Return (x, y) of the center of cell containing provided text 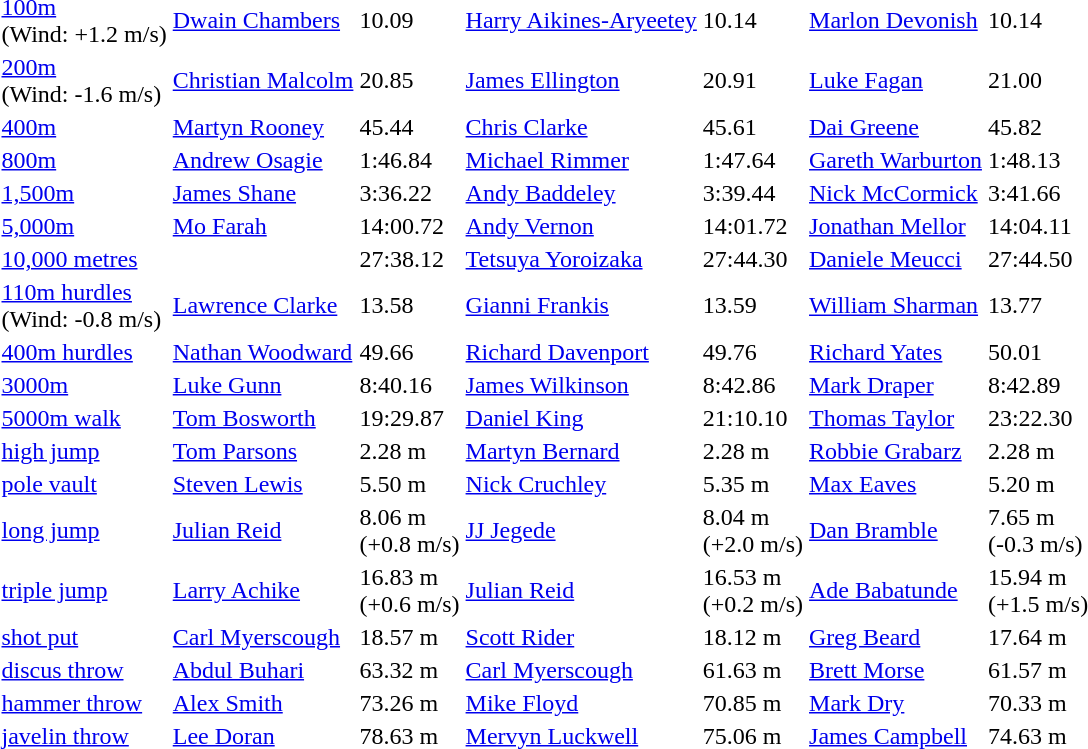
Daniele Meucci (896, 259)
JJ Jegede (581, 530)
high jump (84, 451)
Richard Davenport (581, 352)
Andy Vernon (581, 226)
Robbie Grabarz (896, 451)
27:38.12 (410, 259)
5000m walk (84, 418)
70.85 m (752, 703)
Gareth Warburton (896, 160)
14:01.72 (752, 226)
Tom Bosworth (263, 418)
61.63 m (752, 670)
Nick Cruchley (581, 484)
Ade Babatunde (896, 590)
73.26 m (410, 703)
49.66 (410, 352)
Brett Morse (896, 670)
Dai Greene (896, 127)
18.57 m (410, 637)
3:39.44 (752, 193)
Thomas Taylor (896, 418)
Dan Bramble (896, 530)
Greg Beard (896, 637)
Mark Draper (896, 385)
discus throw (84, 670)
400m hurdles (84, 352)
49.76 (752, 352)
James Shane (263, 193)
Gianni Frankis (581, 306)
Mike Floyd (581, 703)
14:00.72 (410, 226)
Luke Fagan (896, 80)
James Wilkinson (581, 385)
James Ellington (581, 80)
hammer throw (84, 703)
21:10.10 (752, 418)
Alex Smith (263, 703)
Mark Dry (896, 703)
45.44 (410, 127)
20.85 (410, 80)
Daniel King (581, 418)
Christian Malcolm (263, 80)
Michael Rimmer (581, 160)
Max Eaves (896, 484)
William Sharman (896, 306)
20.91 (752, 80)
10,000 metres (84, 259)
110m hurdles(Wind: -0.8 m/s) (84, 306)
27:44.30 (752, 259)
Martyn Rooney (263, 127)
45.61 (752, 127)
8.04 m(+2.0 m/s) (752, 530)
Mo Farah (263, 226)
5.50 m (410, 484)
Andrew Osagie (263, 160)
19:29.87 (410, 418)
Chris Clarke (581, 127)
200m(Wind: -1.6 m/s) (84, 80)
Nathan Woodward (263, 352)
1:47.64 (752, 160)
63.32 m (410, 670)
3:36.22 (410, 193)
13.58 (410, 306)
Martyn Bernard (581, 451)
Luke Gunn (263, 385)
Richard Yates (896, 352)
5,000m (84, 226)
8.06 m(+0.8 m/s) (410, 530)
Nick McCormick (896, 193)
long jump (84, 530)
8:40.16 (410, 385)
Scott Rider (581, 637)
Jonathan Mellor (896, 226)
18.12 m (752, 637)
400m (84, 127)
Tetsuya Yoroizaka (581, 259)
8:42.86 (752, 385)
shot put (84, 637)
16.83 m(+0.6 m/s) (410, 590)
3000m (84, 385)
13.59 (752, 306)
Larry Achike (263, 590)
1,500m (84, 193)
1:46.84 (410, 160)
Steven Lewis (263, 484)
Andy Baddeley (581, 193)
Lawrence Clarke (263, 306)
5.35 m (752, 484)
pole vault (84, 484)
triple jump (84, 590)
Abdul Buhari (263, 670)
16.53 m(+0.2 m/s) (752, 590)
800m (84, 160)
Tom Parsons (263, 451)
